Capture the cell that displays the provided text and extract its [X, Y] central coordinate. 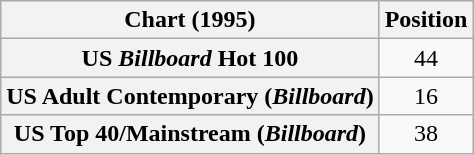
US Adult Contemporary (Billboard) [190, 96]
US Billboard Hot 100 [190, 58]
Chart (1995) [190, 20]
US Top 40/Mainstream (Billboard) [190, 134]
44 [426, 58]
Position [426, 20]
38 [426, 134]
16 [426, 96]
